Pinpoint the cell where the given text exists, returning its (X, Y) midpoint coordinate. 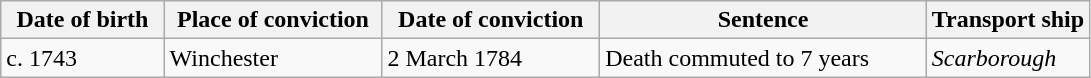
Death commuted to 7 years (764, 58)
2 March 1784 (491, 58)
Place of conviction (273, 20)
Transport ship (1008, 20)
Winchester (273, 58)
Sentence (764, 20)
Scarborough (1008, 58)
Date of birth (82, 20)
c. 1743 (82, 58)
Date of conviction (491, 20)
